From the cell containing the given text, extract its center point as [x, y] coordinate. 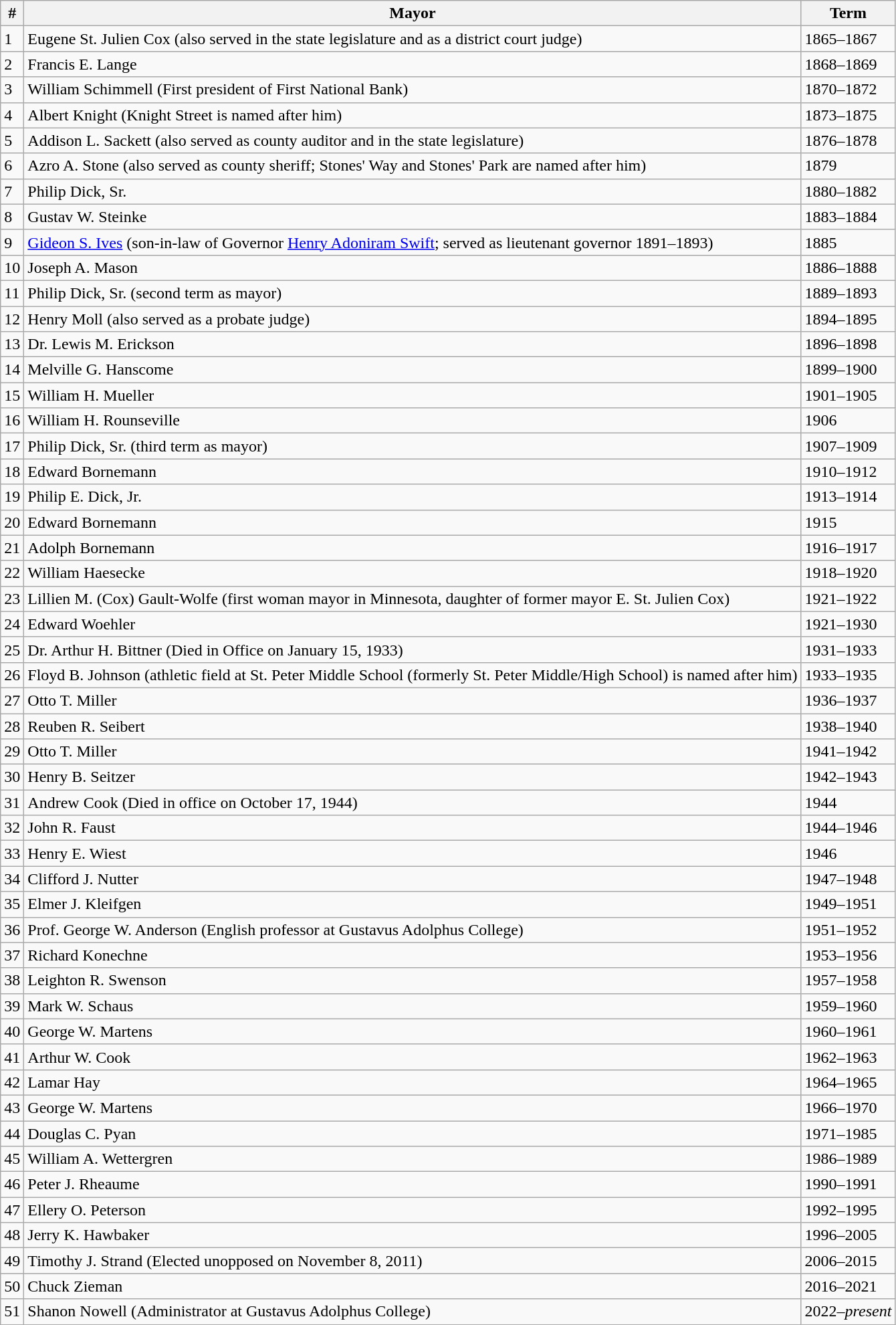
1962–1963 [848, 1057]
Lamar Hay [413, 1082]
1921–1930 [848, 624]
20 [12, 522]
Lillien M. (Cox) Gault-Wolfe (first woman mayor in Minnesota, daughter of former mayor E. St. Julien Cox) [413, 599]
1883–1884 [848, 217]
John R. Faust [413, 828]
12 [12, 319]
1921–1922 [848, 599]
William Schimmell (First president of First National Bank) [413, 90]
32 [12, 828]
Albert Knight (Knight Street is named after him) [413, 115]
2016–2021 [848, 1286]
1986–1989 [848, 1159]
Jerry K. Hawbaker [413, 1235]
1959–1960 [848, 1006]
41 [12, 1057]
1996–2005 [848, 1235]
1901–1905 [848, 395]
1906 [848, 421]
1879 [848, 166]
1899–1900 [848, 370]
1865–1867 [848, 39]
35 [12, 904]
Azro A. Stone (also served as county sheriff; Stones' Way and Stones' Park are named after him) [413, 166]
1918–1920 [848, 573]
9 [12, 242]
33 [12, 853]
Mayor [413, 13]
7 [12, 191]
1873–1875 [848, 115]
1966–1970 [848, 1108]
Philip E. Dick, Jr. [413, 497]
1938–1940 [848, 726]
8 [12, 217]
1913–1914 [848, 497]
1931–1933 [848, 649]
1971–1985 [848, 1134]
Philip Dick, Sr. (third term as mayor) [413, 446]
# [12, 13]
1907–1909 [848, 446]
Gideon S. Ives (son-in-law of Governor Henry Adoniram Swift; served as lieutenant governor 1891–1893) [413, 242]
38 [12, 981]
Elmer J. Kleifgen [413, 904]
1870–1872 [848, 90]
51 [12, 1312]
Richard Konechne [413, 955]
47 [12, 1210]
Philip Dick, Sr. [413, 191]
3 [12, 90]
Adolph Bornemann [413, 548]
1916–1917 [848, 548]
14 [12, 370]
1944 [848, 803]
1951–1952 [848, 930]
Mark W. Schaus [413, 1006]
1876–1878 [848, 140]
44 [12, 1134]
40 [12, 1031]
1949–1951 [848, 904]
Chuck Zieman [413, 1286]
11 [12, 293]
Dr. Arthur H. Bittner (Died in Office on January 15, 1933) [413, 649]
1886–1888 [848, 268]
2006–2015 [848, 1261]
24 [12, 624]
Addison L. Sackett (also served as county auditor and in the state legislature) [413, 140]
Clifford J. Nutter [413, 879]
1933–1935 [848, 675]
27 [12, 700]
1953–1956 [848, 955]
Timothy J. Strand (Elected unopposed on November 8, 2011) [413, 1261]
Floyd B. Johnson (athletic field at St. Peter Middle School (formerly St. Peter Middle/High School) is named after him) [413, 675]
1868–1869 [848, 64]
2022–present [848, 1312]
1942–1943 [848, 777]
21 [12, 548]
Andrew Cook (Died in office on October 17, 1944) [413, 803]
Melville G. Hanscome [413, 370]
37 [12, 955]
1946 [848, 853]
16 [12, 421]
1964–1965 [848, 1082]
William A. Wettergren [413, 1159]
34 [12, 879]
Edward Woehler [413, 624]
50 [12, 1286]
1947–1948 [848, 879]
1880–1882 [848, 191]
49 [12, 1261]
6 [12, 166]
William H. Rounseville [413, 421]
43 [12, 1108]
4 [12, 115]
48 [12, 1235]
17 [12, 446]
22 [12, 573]
Henry B. Seitzer [413, 777]
30 [12, 777]
1960–1961 [848, 1031]
William Haesecke [413, 573]
Reuben R. Seibert [413, 726]
1957–1958 [848, 981]
1936–1937 [848, 700]
1992–1995 [848, 1210]
Dr. Lewis M. Erickson [413, 344]
1915 [848, 522]
Henry Moll (also served as a probate judge) [413, 319]
Shanon Nowell (Administrator at Gustavus Adolphus College) [413, 1312]
1 [12, 39]
Prof. George W. Anderson (English professor at Gustavus Adolphus College) [413, 930]
26 [12, 675]
William H. Mueller [413, 395]
19 [12, 497]
Eugene St. Julien Cox (also served in the state legislature and as a district court judge) [413, 39]
Gustav W. Steinke [413, 217]
18 [12, 472]
1944–1946 [848, 828]
1889–1893 [848, 293]
Arthur W. Cook [413, 1057]
Peter J. Rheaume [413, 1185]
13 [12, 344]
1896–1898 [848, 344]
5 [12, 140]
25 [12, 649]
42 [12, 1082]
Douglas C. Pyan [413, 1134]
2 [12, 64]
Francis E. Lange [413, 64]
Philip Dick, Sr. (second term as mayor) [413, 293]
31 [12, 803]
45 [12, 1159]
Ellery O. Peterson [413, 1210]
1990–1991 [848, 1185]
1894–1895 [848, 319]
Term [848, 13]
46 [12, 1185]
29 [12, 752]
1941–1942 [848, 752]
36 [12, 930]
Henry E. Wiest [413, 853]
39 [12, 1006]
Joseph A. Mason [413, 268]
23 [12, 599]
28 [12, 726]
15 [12, 395]
10 [12, 268]
Leighton R. Swenson [413, 981]
1910–1912 [848, 472]
1885 [848, 242]
